Capture the cell that displays the provided text and extract its (X, Y) central coordinate. 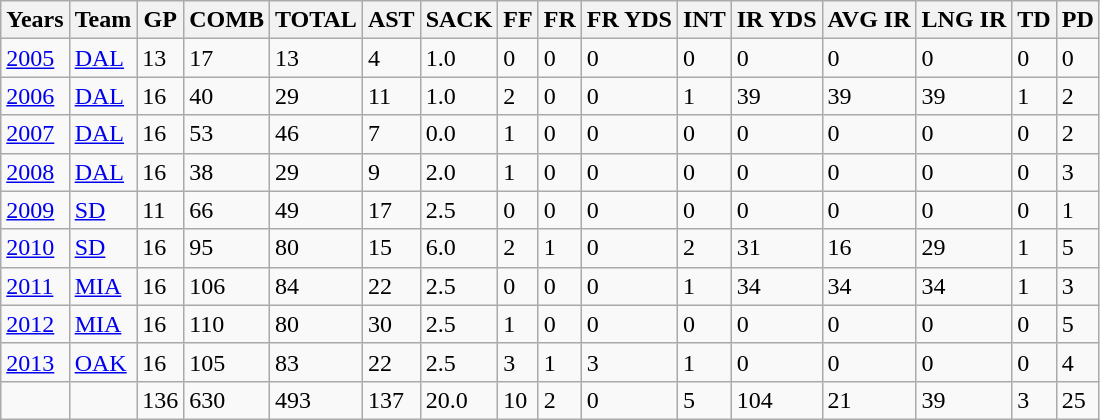
FF (518, 20)
84 (316, 286)
104 (776, 400)
0.0 (459, 134)
136 (160, 400)
2012 (35, 324)
AVG IR (869, 20)
2007 (35, 134)
15 (391, 248)
46 (316, 134)
83 (316, 362)
630 (227, 400)
2006 (35, 96)
2.0 (459, 172)
49 (316, 210)
Years (35, 20)
2010 (35, 248)
105 (227, 362)
AST (391, 20)
FR YDS (629, 20)
2008 (35, 172)
IR YDS (776, 20)
2013 (35, 362)
137 (391, 400)
493 (316, 400)
2005 (35, 58)
25 (1078, 400)
COMB (227, 20)
LNG IR (964, 20)
7 (391, 134)
9 (391, 172)
31 (776, 248)
20.0 (459, 400)
53 (227, 134)
95 (227, 248)
21 (869, 400)
GP (160, 20)
6.0 (459, 248)
40 (227, 96)
10 (518, 400)
Team (103, 20)
PD (1078, 20)
TOTAL (316, 20)
2009 (35, 210)
OAK (103, 362)
2011 (35, 286)
FR (560, 20)
110 (227, 324)
106 (227, 286)
TD (1034, 20)
66 (227, 210)
SACK (459, 20)
INT (704, 20)
30 (391, 324)
38 (227, 172)
